Find where the given text appears and provide that cell's center as [x, y] coordinate. 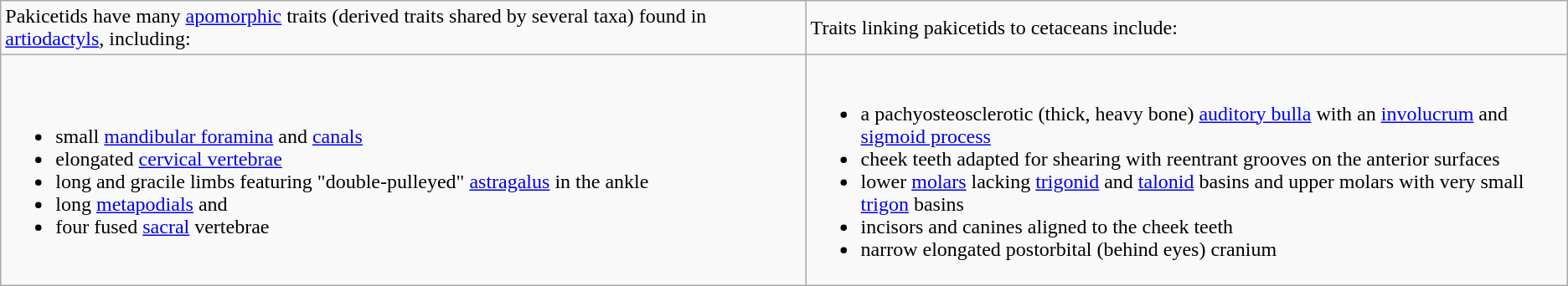
Pakicetids have many apomorphic traits (derived traits shared by several taxa) found in artiodactyls, including: [404, 28]
Traits linking pakicetids to cetaceans include: [1186, 28]
